Pinpoint the cell where the given text exists, returning its [X, Y] midpoint coordinate. 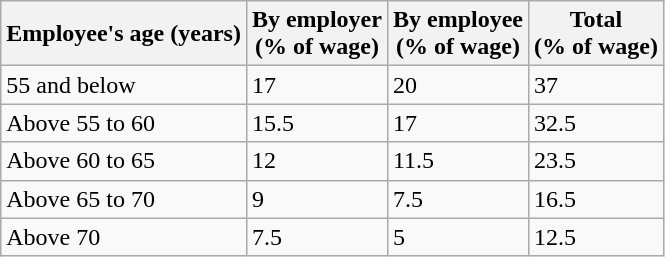
55 and below [124, 85]
By employee(% of wage) [458, 34]
16.5 [596, 199]
By employer(% of wage) [316, 34]
Employee's age (years) [124, 34]
Above 55 to 60 [124, 123]
Total(% of wage) [596, 34]
5 [458, 237]
23.5 [596, 161]
15.5 [316, 123]
9 [316, 199]
Above 70 [124, 237]
Above 65 to 70 [124, 199]
11.5 [458, 161]
12 [316, 161]
32.5 [596, 123]
12.5 [596, 237]
37 [596, 85]
20 [458, 85]
Above 60 to 65 [124, 161]
